Provide the [x, y] coordinate of the cell's center where the given text is located.  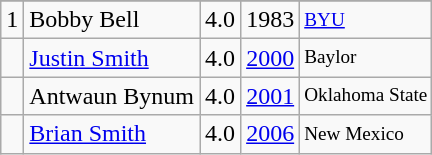
Antwaun Bynum [112, 96]
1983 [270, 20]
BYU [366, 20]
Oklahoma State [366, 96]
2001 [270, 96]
Brian Smith [112, 134]
New Mexico [366, 134]
1 [12, 20]
2000 [270, 58]
Bobby Bell [112, 20]
Justin Smith [112, 58]
2006 [270, 134]
Baylor [366, 58]
